Find where the given text appears and provide that cell's center as (x, y) coordinate. 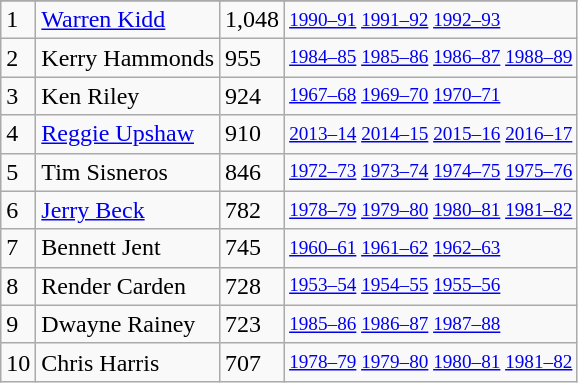
782 (252, 210)
4 (18, 134)
1953–54 1954–55 1955–56 (431, 286)
6 (18, 210)
1972–73 1973–74 1974–75 1975–76 (431, 172)
Chris Harris (128, 362)
Dwayne Rainey (128, 324)
8 (18, 286)
728 (252, 286)
2 (18, 58)
Kerry Hammonds (128, 58)
846 (252, 172)
Ken Riley (128, 96)
707 (252, 362)
723 (252, 324)
Render Carden (128, 286)
1967–68 1969–70 1970–71 (431, 96)
924 (252, 96)
1960–61 1961–62 1962–63 (431, 248)
7 (18, 248)
910 (252, 134)
Jerry Beck (128, 210)
5 (18, 172)
1985–86 1986–87 1987–88 (431, 324)
Tim Sisneros (128, 172)
Bennett Jent (128, 248)
Warren Kidd (128, 20)
10 (18, 362)
1 (18, 20)
2013–14 2014–15 2015–16 2016–17 (431, 134)
Reggie Upshaw (128, 134)
1984–85 1985–86 1986–87 1988–89 (431, 58)
9 (18, 324)
1,048 (252, 20)
3 (18, 96)
955 (252, 58)
1990–91 1991–92 1992–93 (431, 20)
745 (252, 248)
